For the text-containing cell, return its midpoint in [x, y] coordinate format. 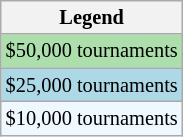
$10,000 tournaments [92, 118]
Legend [92, 17]
$25,000 tournaments [92, 85]
$50,000 tournaments [92, 51]
